For the text-containing cell, return its midpoint in (x, y) coordinate format. 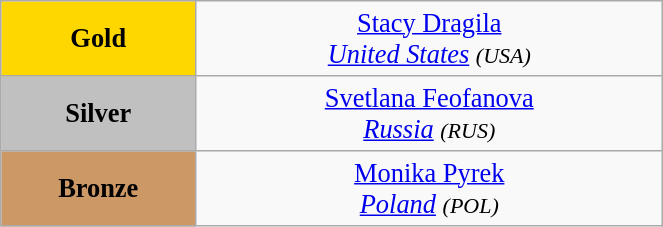
Svetlana FeofanovaRussia (RUS) (430, 112)
Silver (98, 112)
Monika PyrekPoland (POL) (430, 188)
Bronze (98, 188)
Stacy DragilaUnited States (USA) (430, 38)
Gold (98, 38)
